Detect which cell encompasses the target text, then output its (x, y) center coordinate. 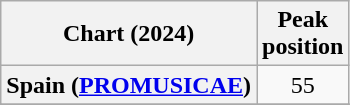
55 (303, 85)
Peakposition (303, 34)
Spain (PROMUSICAE) (129, 85)
Chart (2024) (129, 34)
